Pinpoint the cell where the given text exists, returning its (x, y) midpoint coordinate. 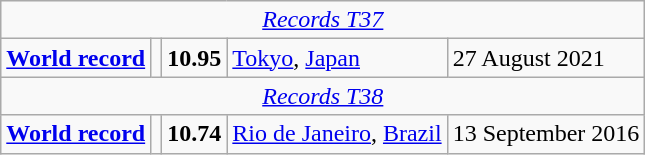
10.74 (194, 134)
Tokyo, Japan (337, 58)
10.95 (194, 58)
Rio de Janeiro, Brazil (337, 134)
27 August 2021 (546, 58)
13 September 2016 (546, 134)
Records T38 (323, 96)
Records T37 (323, 20)
